Capture the cell that displays the provided text and extract its [x, y] central coordinate. 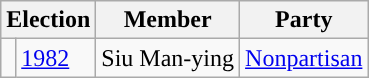
Nonpartisan [304, 58]
Member [168, 20]
Election [48, 20]
Party [304, 20]
1982 [56, 58]
Siu Man-ying [168, 58]
